Return [x, y] of the center of cell containing provided text 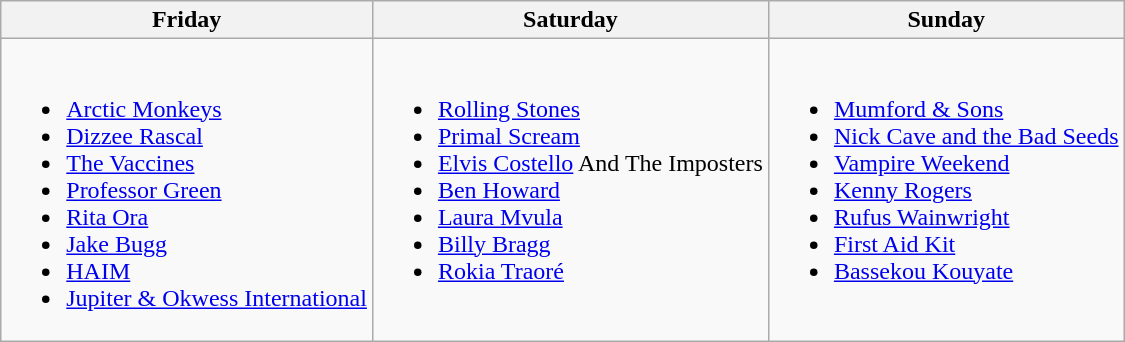
Mumford & SonsNick Cave and the Bad SeedsVampire WeekendKenny RogersRufus WainwrightFirst Aid KitBassekou Kouyate [946, 190]
Sunday [946, 20]
Arctic MonkeysDizzee RascalThe VaccinesProfessor GreenRita OraJake BuggHAIMJupiter & Okwess International [187, 190]
Friday [187, 20]
Rolling StonesPrimal ScreamElvis Costello And The ImpostersBen HowardLaura MvulaBilly BraggRokia Traoré [570, 190]
Saturday [570, 20]
